Extract the (X, Y) coordinate from the center of the cell holding the provided text.  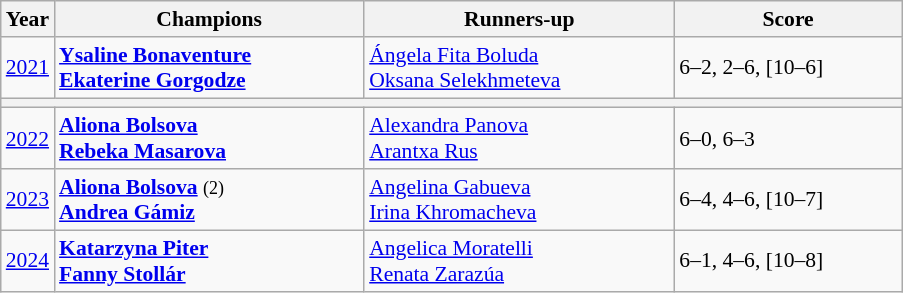
Champions (209, 19)
Angelica Moratelli Renata Zarazúa (519, 260)
2023 (28, 200)
2024 (28, 260)
Aliona Bolsova (2) Andrea Gámiz (209, 200)
Ysaline Bonaventure Ekaterine Gorgodze (209, 68)
6–4, 4–6, [10–7] (788, 200)
Aliona Bolsova Rebeka Masarova (209, 138)
Score (788, 19)
Runners-up (519, 19)
6–1, 4–6, [10–8] (788, 260)
Year (28, 19)
2021 (28, 68)
6–2, 2–6, [10–6] (788, 68)
6–0, 6–3 (788, 138)
2022 (28, 138)
Alexandra Panova Arantxa Rus (519, 138)
Angelina Gabueva Irina Khromacheva (519, 200)
Katarzyna Piter Fanny Stollár (209, 260)
Ángela Fita Boluda Oksana Selekhmeteva (519, 68)
